Capture the cell that displays the provided text and extract its (x, y) central coordinate. 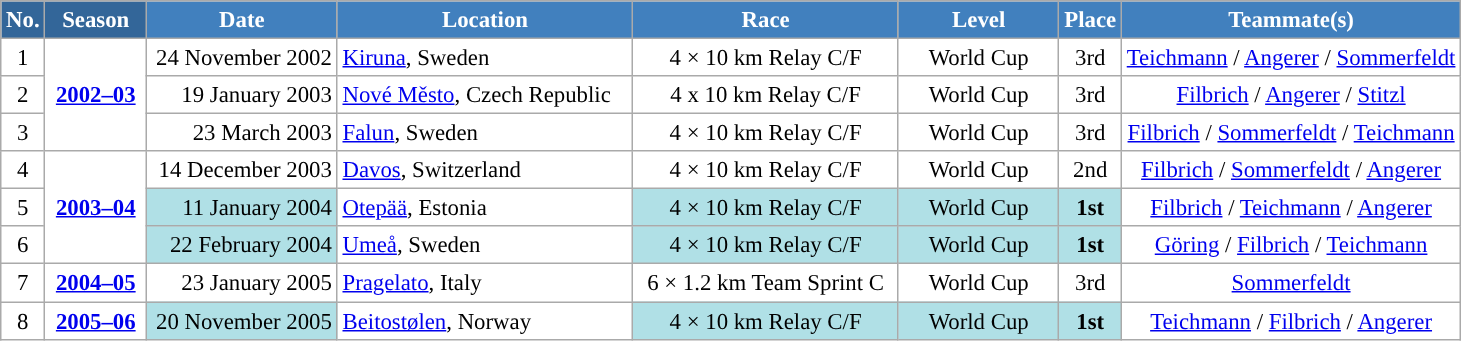
Season (96, 20)
24 November 2002 (242, 58)
4 (23, 170)
Filbrich / Sommerfeldt / Angerer (1290, 170)
Kiruna, Sweden (485, 58)
Filbrich / Teichmann / Angerer (1290, 208)
2004–05 (96, 283)
Nové Město, Czech Republic (485, 95)
1 (23, 58)
23 March 2003 (242, 133)
Davos, Switzerland (485, 170)
6 (23, 245)
6 × 1.2 km Team Sprint C (766, 283)
7 (23, 283)
Beitostølen, Norway (485, 321)
Teichmann / Angerer / Sommerfeldt (1290, 58)
20 November 2005 (242, 321)
3 (23, 133)
Location (485, 20)
22 February 2004 (242, 245)
Filbrich / Angerer / Stitzl (1290, 95)
2nd (1090, 170)
8 (23, 321)
Level (978, 20)
Umeå, Sweden (485, 245)
2003–04 (96, 208)
Göring / Filbrich / Teichmann (1290, 245)
Falun, Sweden (485, 133)
No. (23, 20)
2002–03 (96, 96)
Filbrich / Sommerfeldt / Teichmann (1290, 133)
Sommerfeldt (1290, 283)
Pragelato, Italy (485, 283)
Teammate(s) (1290, 20)
Place (1090, 20)
2 (23, 95)
14 December 2003 (242, 170)
Otepää, Estonia (485, 208)
5 (23, 208)
23 January 2005 (242, 283)
Date (242, 20)
4 x 10 km Relay C/F (766, 95)
Race (766, 20)
11 January 2004 (242, 208)
Teichmann / Filbrich / Angerer (1290, 321)
19 January 2003 (242, 95)
2005–06 (96, 321)
